Identify which cell holds the provided text, then report its [X, Y] central coordinate. 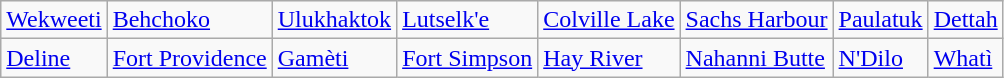
N'Dilo [880, 58]
Ulukhaktok [334, 20]
Hay River [609, 58]
Wekweeti [54, 20]
Colville Lake [609, 20]
Gamèti [334, 58]
Behchoko [190, 20]
Fort Simpson [468, 58]
Lutselk'e [468, 20]
Deline [54, 58]
Dettah [966, 20]
Whatì [966, 58]
Sachs Harbour [756, 20]
Paulatuk [880, 20]
Nahanni Butte [756, 58]
Fort Providence [190, 58]
